Find where the given text appears and provide that cell's center as (x, y) coordinate. 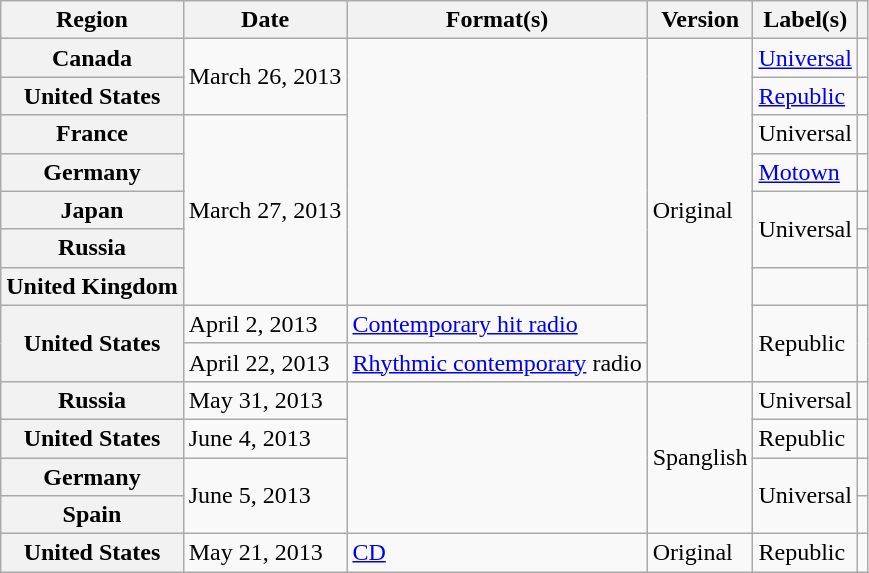
Spain (92, 515)
Motown (805, 172)
June 5, 2013 (265, 496)
June 4, 2013 (265, 438)
Spanglish (700, 457)
Canada (92, 58)
Label(s) (805, 20)
Format(s) (497, 20)
Region (92, 20)
March 27, 2013 (265, 210)
April 2, 2013 (265, 324)
Contemporary hit radio (497, 324)
May 31, 2013 (265, 400)
March 26, 2013 (265, 77)
April 22, 2013 (265, 362)
United Kingdom (92, 286)
May 21, 2013 (265, 553)
France (92, 134)
Japan (92, 210)
Version (700, 20)
Rhythmic contemporary radio (497, 362)
CD (497, 553)
Date (265, 20)
